Output the (X, Y) coordinate of the center of the cell containing the given text.  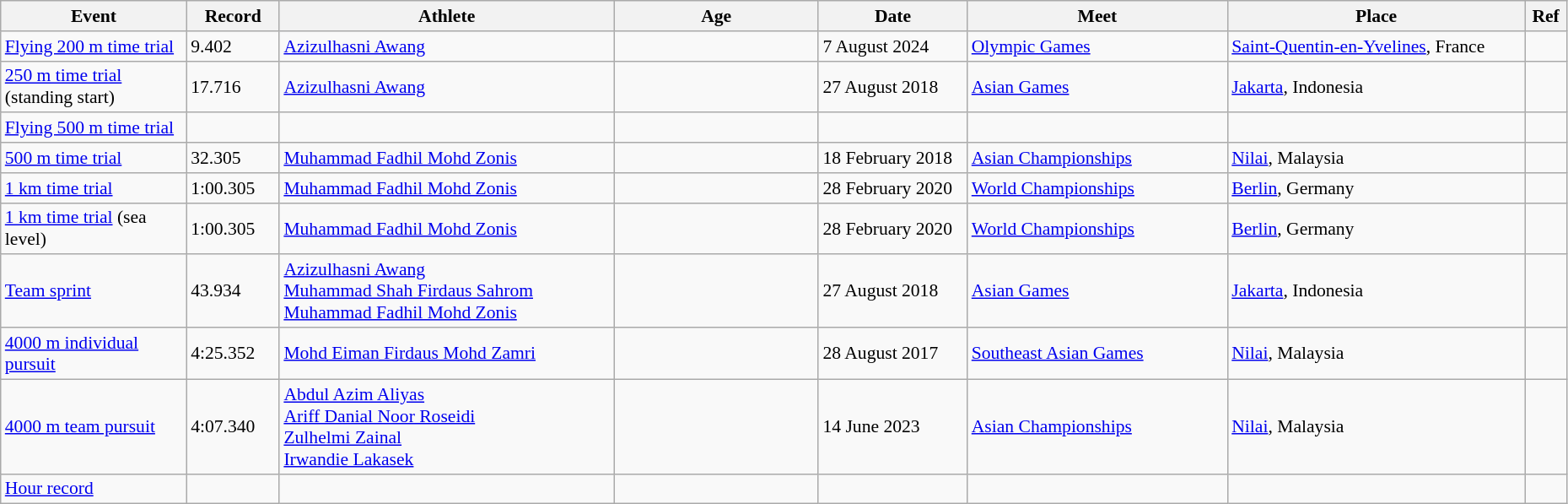
4000 m individual pursuit (94, 353)
Athlete (447, 16)
4000 m team pursuit (94, 426)
Place (1377, 16)
500 m time trial (94, 158)
18 February 2018 (892, 158)
4:07.340 (233, 426)
Saint-Quentin-en-Yvelines, France (1377, 46)
Team sprint (94, 292)
Age (716, 16)
Azizulhasni AwangMuhammad Shah Firdaus SahromMuhammad Fadhil Mohd Zonis (447, 292)
7 August 2024 (892, 46)
9.402 (233, 46)
32.305 (233, 158)
Hour record (94, 489)
43.934 (233, 292)
Ref (1546, 16)
28 August 2017 (892, 353)
Abdul Azim AliyasAriff Danial Noor RoseidiZulhelmi ZainalIrwandie Lakasek (447, 426)
Flying 500 m time trial (94, 128)
Olympic Games (1098, 46)
4:25.352 (233, 353)
14 June 2023 (892, 426)
Flying 200 m time trial (94, 46)
Event (94, 16)
250 m time trial (standing start) (94, 86)
17.716 (233, 86)
Record (233, 16)
Mohd Eiman Firdaus Mohd Zamri (447, 353)
1 km time trial (94, 188)
1 km time trial (sea level) (94, 228)
Southeast Asian Games (1098, 353)
Meet (1098, 16)
Date (892, 16)
